Capture the cell that displays the provided text and extract its (x, y) central coordinate. 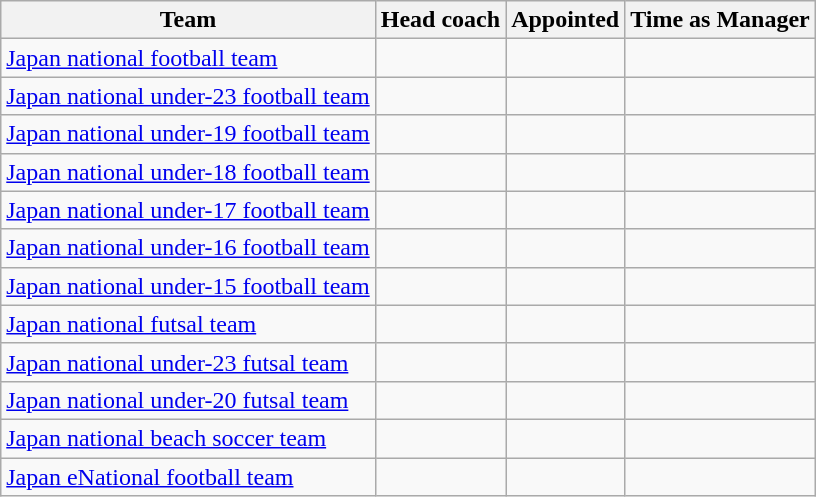
Head coach (440, 20)
Time as Manager (720, 20)
Appointed (566, 20)
Japan eNational football team (188, 477)
Japan national football team (188, 58)
Team (188, 20)
Japan national under-16 football team (188, 248)
Japan national under-17 football team (188, 210)
Japan national under-18 football team (188, 172)
Japan national beach soccer team (188, 438)
Japan national under-20 futsal team (188, 400)
Japan national under-19 football team (188, 134)
Japan national under-15 football team (188, 286)
Japan national under-23 football team (188, 96)
Japan national under-23 futsal team (188, 362)
Japan national futsal team (188, 324)
